Find where the given text appears and provide that cell's center as (X, Y) coordinate. 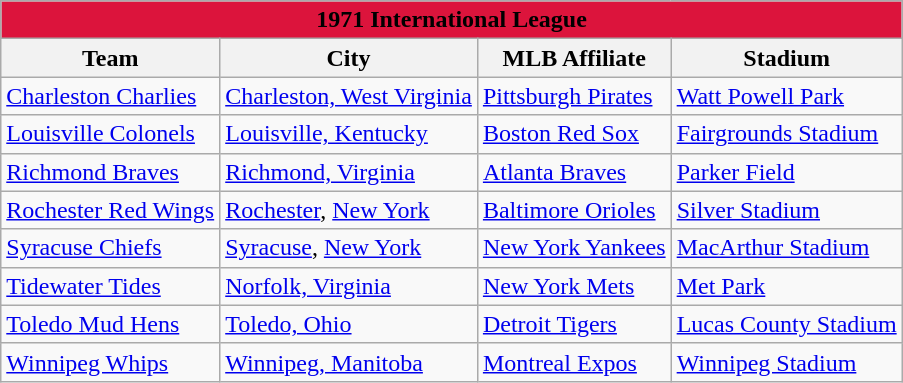
Atlanta Braves (574, 172)
Charleston, West Virginia (349, 96)
Parker Field (786, 172)
Winnipeg Stadium (786, 362)
Fairgrounds Stadium (786, 134)
MLB Affiliate (574, 58)
Norfolk, Virginia (349, 286)
Baltimore Orioles (574, 210)
Team (110, 58)
Charleston Charlies (110, 96)
Winnipeg Whips (110, 362)
Toledo, Ohio (349, 324)
Silver Stadium (786, 210)
Watt Powell Park (786, 96)
New York Mets (574, 286)
Winnipeg, Manitoba (349, 362)
Richmond Braves (110, 172)
Met Park (786, 286)
Louisville, Kentucky (349, 134)
Tidewater Tides (110, 286)
MacArthur Stadium (786, 248)
Toledo Mud Hens (110, 324)
Boston Red Sox (574, 134)
City (349, 58)
Syracuse Chiefs (110, 248)
Rochester, New York (349, 210)
Syracuse, New York (349, 248)
New York Yankees (574, 248)
Pittsburgh Pirates (574, 96)
Stadium (786, 58)
Montreal Expos (574, 362)
Richmond, Virginia (349, 172)
Detroit Tigers (574, 324)
1971 International League (452, 20)
Rochester Red Wings (110, 210)
Lucas County Stadium (786, 324)
Louisville Colonels (110, 134)
